Extract the [x, y] coordinate from the center of the cell holding the provided text.  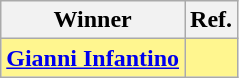
Gianni Infantino [93, 58]
Winner [93, 20]
Ref. [212, 20]
